Extract the (X, Y) coordinate from the center of the cell holding the provided text.  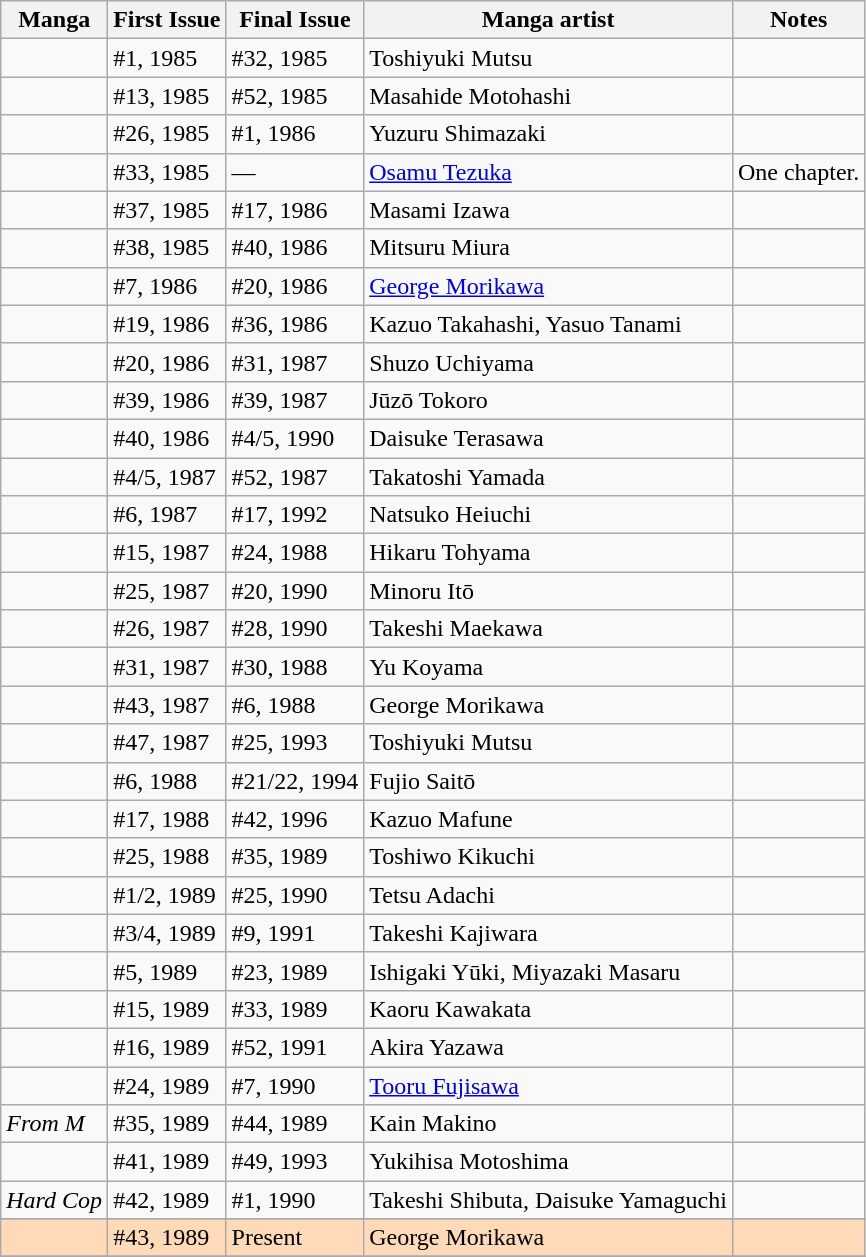
Kain Makino (548, 1124)
One chapter. (798, 172)
Final Issue (295, 20)
Jūzō Tokoro (548, 400)
#1, 1990 (295, 1200)
#37, 1985 (167, 210)
#42, 1989 (167, 1200)
Takatoshi Yamada (548, 477)
Shuzo Uchiyama (548, 362)
#26, 1987 (167, 629)
Takeshi Maekawa (548, 629)
Tetsu Adachi (548, 895)
#9, 1991 (295, 933)
#17, 1992 (295, 515)
First Issue (167, 20)
#30, 1988 (295, 667)
Fujio Saitō (548, 781)
#15, 1987 (167, 553)
Yukihisa Motoshima (548, 1162)
Takeshi Kajiwara (548, 933)
#19, 1986 (167, 324)
#1/2, 1989 (167, 895)
#4/5, 1987 (167, 477)
Kazuo Mafune (548, 819)
#17, 1988 (167, 819)
Masami Izawa (548, 210)
#17, 1986 (295, 210)
Present (295, 1238)
Tooru Fujisawa (548, 1085)
#5, 1989 (167, 971)
#25, 1990 (295, 895)
#44, 1989 (295, 1124)
#1, 1986 (295, 134)
#36, 1986 (295, 324)
Toshiwo Kikuchi (548, 857)
#25, 1988 (167, 857)
#25, 1993 (295, 743)
#28, 1990 (295, 629)
From M (54, 1124)
#52, 1987 (295, 477)
Hard Cop (54, 1200)
Ishigaki Yūki, Miyazaki Masaru (548, 971)
Manga artist (548, 20)
Kaoru Kawakata (548, 1009)
Masahide Motohashi (548, 96)
#24, 1988 (295, 553)
#42, 1996 (295, 819)
#3/4, 1989 (167, 933)
#52, 1991 (295, 1047)
#23, 1989 (295, 971)
#49, 1993 (295, 1162)
Kazuo Takahashi, Yasuo Tanami (548, 324)
#39, 1987 (295, 400)
#7, 1986 (167, 286)
#7, 1990 (295, 1085)
Yu Koyama (548, 667)
Manga (54, 20)
#6, 1987 (167, 515)
#4/5, 1990 (295, 438)
Mitsuru Miura (548, 248)
Yuzuru Shimazaki (548, 134)
#33, 1985 (167, 172)
#21/22, 1994 (295, 781)
#32, 1985 (295, 58)
— (295, 172)
Notes (798, 20)
Natsuko Heiuchi (548, 515)
#41, 1989 (167, 1162)
#43, 1987 (167, 705)
#1, 1985 (167, 58)
#39, 1986 (167, 400)
#38, 1985 (167, 248)
Hikaru Tohyama (548, 553)
#52, 1985 (295, 96)
Minoru Itō (548, 591)
#26, 1985 (167, 134)
Osamu Tezuka (548, 172)
Akira Yazawa (548, 1047)
#43, 1989 (167, 1238)
#25, 1987 (167, 591)
Takeshi Shibuta, Daisuke Yamaguchi (548, 1200)
#24, 1989 (167, 1085)
#33, 1989 (295, 1009)
Daisuke Terasawa (548, 438)
#16, 1989 (167, 1047)
#20, 1990 (295, 591)
#13, 1985 (167, 96)
#47, 1987 (167, 743)
#15, 1989 (167, 1009)
